Find where the given text appears and provide that cell's center as (X, Y) coordinate. 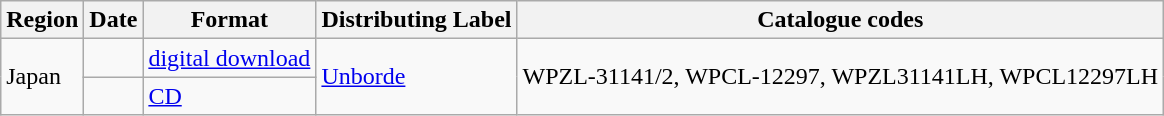
Japan (42, 77)
Region (42, 20)
Distributing Label (416, 20)
Date (114, 20)
WPZL-31141/2, WPCL-12297, WPZL31141LH, WPCL12297LH (840, 77)
CD (230, 96)
digital download (230, 58)
Catalogue codes (840, 20)
Unborde (416, 77)
Format (230, 20)
